From the cell containing the given text, extract its center point as (x, y) coordinate. 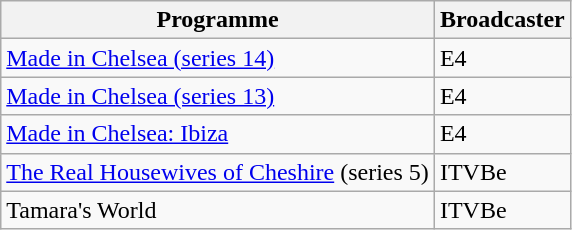
Programme (218, 20)
Tamara's World (218, 210)
Made in Chelsea: Ibiza (218, 134)
Made in Chelsea (series 14) (218, 58)
Made in Chelsea (series 13) (218, 96)
Broadcaster (502, 20)
The Real Housewives of Cheshire (series 5) (218, 172)
